Provide the (x, y) coordinate of the cell's center where the given text is located.  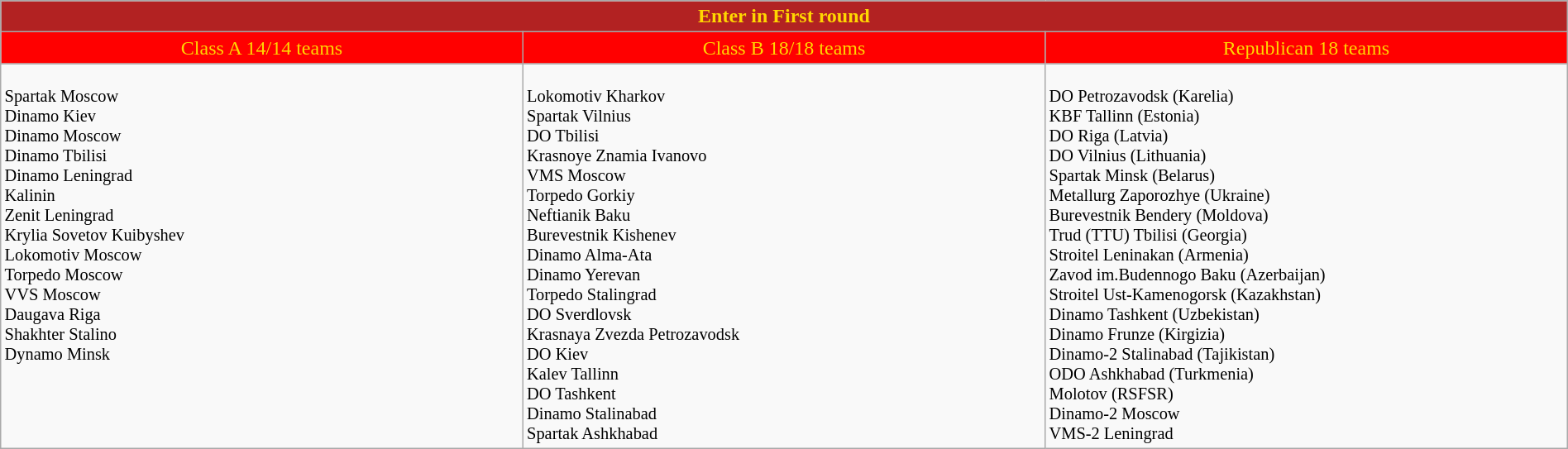
Class B 18/18 teams (784, 48)
Enter in First round (784, 17)
Class A 14/14 teams (262, 48)
Republican 18 teams (1307, 48)
